Find where the given text appears and provide that cell's center as [x, y] coordinate. 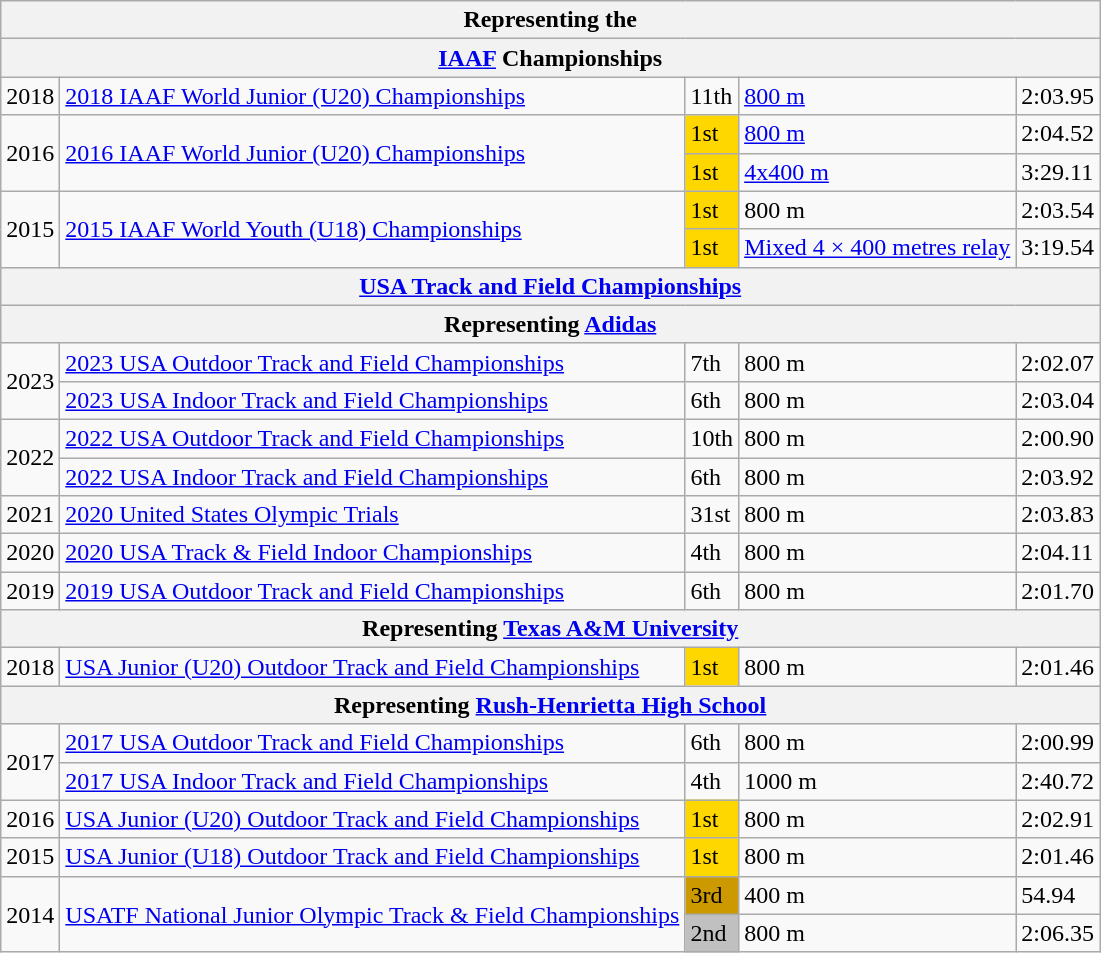
2023 USA Indoor Track and Field Championships [372, 400]
7th [712, 362]
2019 [30, 591]
2:06.35 [1058, 933]
2014 [30, 914]
2:03.54 [1058, 210]
Mixed 4 × 400 metres relay [878, 248]
31st [712, 515]
Representing the [550, 20]
2020 USA Track & Field Indoor Championships [372, 553]
2023 USA Outdoor Track and Field Championships [372, 362]
4x400 m [878, 172]
1000 m [878, 781]
2:04.52 [1058, 134]
2:03.04 [1058, 400]
Representing Adidas [550, 324]
2:04.11 [1058, 553]
2022 [30, 457]
2:02.07 [1058, 362]
2017 [30, 762]
3:29.11 [1058, 172]
3rd [712, 895]
2019 USA Outdoor Track and Field Championships [372, 591]
IAAF Championships [550, 58]
2017 USA Outdoor Track and Field Championships [372, 743]
2016 IAAF World Junior (U20) Championships [372, 153]
2015 IAAF World Youth (U18) Championships [372, 229]
3:19.54 [1058, 248]
2:03.83 [1058, 515]
2:03.95 [1058, 96]
54.94 [1058, 895]
2021 [30, 515]
Representing Texas A&M University [550, 629]
2020 [30, 553]
11th [712, 96]
2:00.90 [1058, 438]
2020 United States Olympic Trials [372, 515]
2:01.70 [1058, 591]
2023 [30, 381]
2:00.99 [1058, 743]
USA Junior (U18) Outdoor Track and Field Championships [372, 857]
2022 USA Indoor Track and Field Championships [372, 477]
2017 USA Indoor Track and Field Championships [372, 781]
2:40.72 [1058, 781]
2nd [712, 933]
2:03.92 [1058, 477]
2022 USA Outdoor Track and Field Championships [372, 438]
2:02.91 [1058, 819]
USA Track and Field Championships [550, 286]
USATF National Junior Olympic Track & Field Championships [372, 914]
10th [712, 438]
2018 IAAF World Junior (U20) Championships [372, 96]
400 m [878, 895]
Representing Rush-Henrietta High School [550, 705]
